Identify which cell holds the provided text, then report its [X, Y] central coordinate. 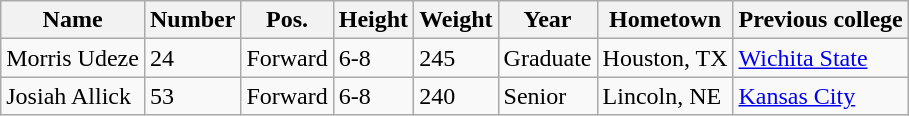
Weight [456, 20]
Graduate [548, 58]
Lincoln, NE [665, 96]
Name [73, 20]
Kansas City [820, 96]
24 [192, 58]
Houston, TX [665, 58]
Hometown [665, 20]
53 [192, 96]
245 [456, 58]
Pos. [287, 20]
Senior [548, 96]
Previous college [820, 20]
Josiah Allick [73, 96]
Number [192, 20]
Wichita State [820, 58]
Year [548, 20]
240 [456, 96]
Morris Udeze [73, 58]
Height [373, 20]
